Scan for the cell matching the given text and deliver its (x, y) coordinate at center. 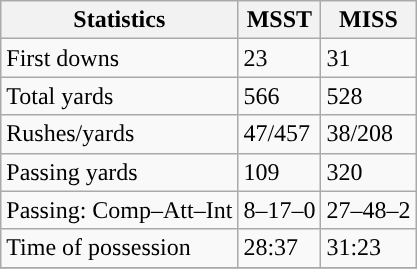
Passing: Comp–Att–Int (120, 210)
528 (368, 96)
MISS (368, 20)
Total yards (120, 96)
Rushes/yards (120, 134)
566 (280, 96)
Time of possession (120, 248)
23 (280, 58)
31:23 (368, 248)
MSST (280, 20)
First downs (120, 58)
28:37 (280, 248)
320 (368, 172)
Statistics (120, 20)
109 (280, 172)
Passing yards (120, 172)
31 (368, 58)
8–17–0 (280, 210)
27–48–2 (368, 210)
38/208 (368, 134)
47/457 (280, 134)
